Provide the [x, y] coordinate of the cell's center where the given text is located.  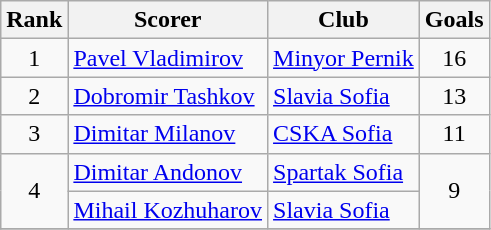
Goals [454, 20]
Rank [34, 20]
3 [34, 134]
2 [34, 96]
CSKA Sofia [344, 134]
Dimitar Milanov [168, 134]
Pavel Vladimirov [168, 58]
Scorer [168, 20]
11 [454, 134]
13 [454, 96]
Minyor Pernik [344, 58]
Dimitar Andonov [168, 172]
Dobromir Tashkov [168, 96]
1 [34, 58]
9 [454, 191]
Spartak Sofia [344, 172]
Mihail Kozhuharov [168, 210]
16 [454, 58]
Club [344, 20]
4 [34, 191]
